Extract the (x, y) coordinate from the center of the cell holding the provided text.  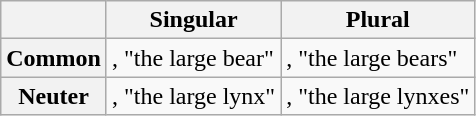
Common (54, 58)
, "the large lynx" (193, 96)
, "the large lynxes" (378, 96)
Neuter (54, 96)
Plural (378, 20)
, "the large bear" (193, 58)
, "the large bears" (378, 58)
Singular (193, 20)
